Return the [x, y] coordinate for the center point of the cell that contains the specified text.  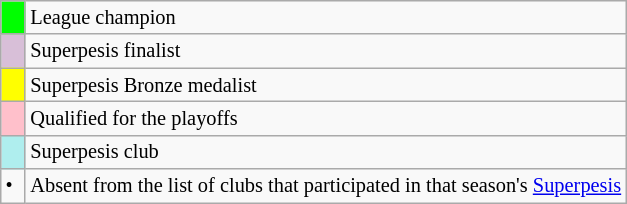
Qualified for the playoffs [326, 118]
• [14, 186]
Absent from the list of clubs that participated in that season's Superpesis [326, 186]
League champion [326, 17]
Superpesis finalist [326, 51]
Superpesis Bronze medalist [326, 85]
Superpesis club [326, 152]
